Return the (x, y) coordinate for the center point of the cell that contains the specified text.  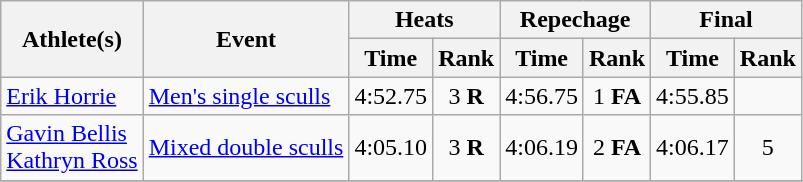
2 FA (616, 148)
4:52.75 (391, 96)
4:06.19 (542, 148)
Athlete(s) (72, 39)
Final (726, 20)
Men's single sculls (246, 96)
4:05.10 (391, 148)
Mixed double sculls (246, 148)
Heats (424, 20)
Repechage (576, 20)
Erik Horrie (72, 96)
4:06.17 (693, 148)
Gavin BellisKathryn Ross (72, 148)
5 (768, 148)
4:56.75 (542, 96)
4:55.85 (693, 96)
Event (246, 39)
1 FA (616, 96)
